Output the [X, Y] coordinate of the center of the cell containing the given text.  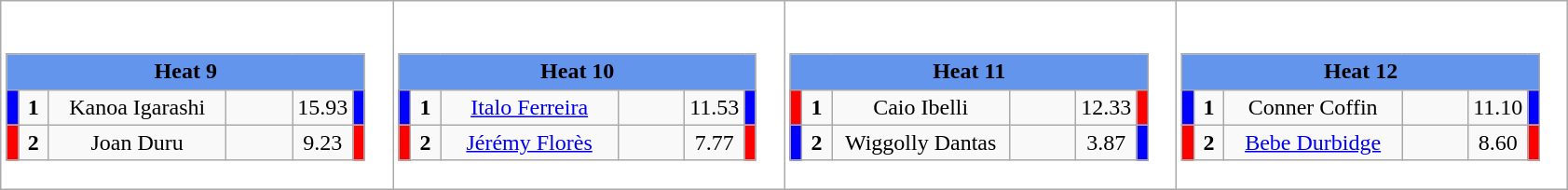
3.87 [1107, 142]
Heat 10 [578, 72]
Conner Coffin [1314, 107]
7.77 [715, 142]
12.33 [1107, 107]
Heat 12 [1360, 72]
Italo Ferreira [529, 107]
Caio Ibelli [920, 107]
Kanoa Igarashi [138, 107]
15.93 [322, 107]
Heat 11 [969, 72]
Jérémy Florès [529, 142]
Heat 12 1 Conner Coffin 11.10 2 Bebe Durbidge 8.60 [1372, 95]
Heat 9 1 Kanoa Igarashi 15.93 2 Joan Duru 9.23 [198, 95]
11.53 [715, 107]
11.10 [1498, 107]
Joan Duru [138, 142]
8.60 [1498, 142]
Wiggolly Dantas [920, 142]
9.23 [322, 142]
Heat 9 [185, 72]
Heat 11 1 Caio Ibelli 12.33 2 Wiggolly Dantas 3.87 [980, 95]
Bebe Durbidge [1314, 142]
Heat 10 1 Italo Ferreira 11.53 2 Jérémy Florès 7.77 [589, 95]
